Provide the [x, y] coordinate of the cell's center where the given text is located.  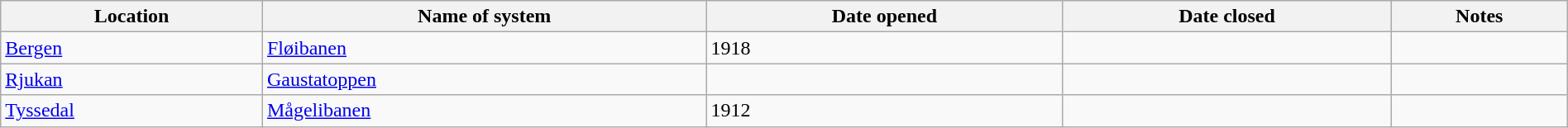
Mågelibanen [485, 111]
Bergen [132, 48]
Date opened [885, 17]
Name of system [485, 17]
Notes [1479, 17]
Rjukan [132, 79]
1912 [885, 111]
Gaustatoppen [485, 79]
Fløibanen [485, 48]
Date closed [1227, 17]
1918 [885, 48]
Tyssedal [132, 111]
Location [132, 17]
